Provide the (x, y) coordinate of the cell's center where the given text is located.  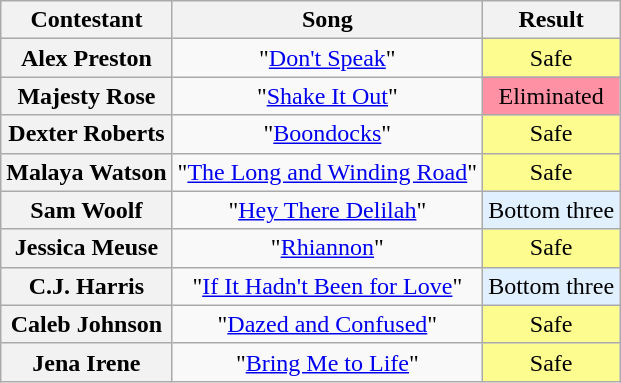
Malaya Watson (86, 172)
"Shake It Out" (328, 96)
Majesty Rose (86, 96)
"Don't Speak" (328, 58)
"The Long and Winding Road" (328, 172)
Dexter Roberts (86, 134)
Sam Woolf (86, 210)
"Hey There Delilah" (328, 210)
"If It Hadn't Been for Love" (328, 286)
"Boondocks" (328, 134)
"Rhiannon" (328, 248)
"Dazed and Confused" (328, 324)
Contestant (86, 20)
Alex Preston (86, 58)
"Bring Me to Life" (328, 362)
Jessica Meuse (86, 248)
Caleb Johnson (86, 324)
Song (328, 20)
Eliminated (552, 96)
C.J. Harris (86, 286)
Result (552, 20)
Jena Irene (86, 362)
